Pinpoint the cell where the given text exists, returning its [x, y] midpoint coordinate. 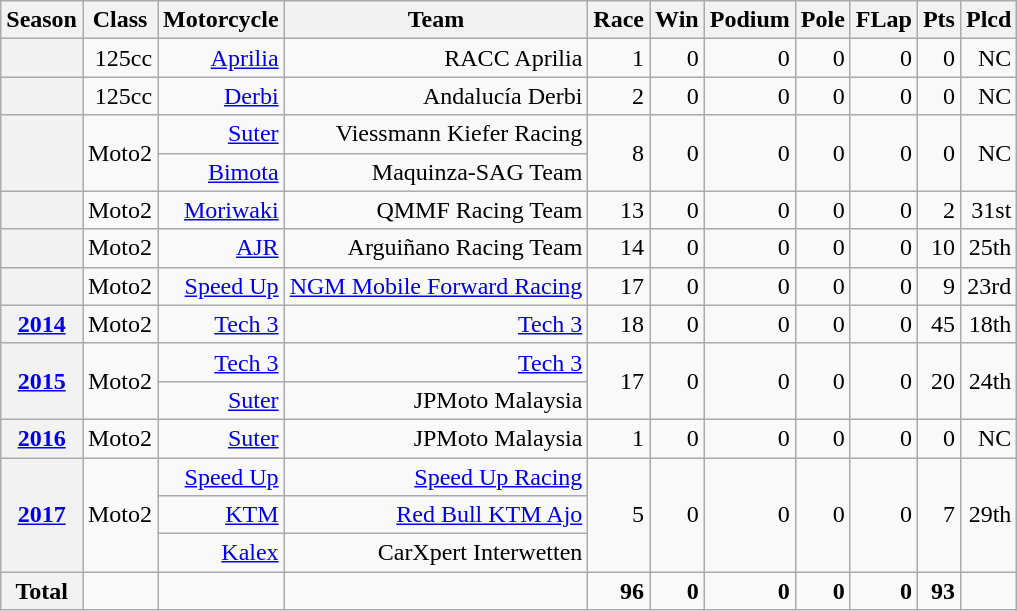
Derbi [222, 96]
RACC Aprilia [436, 58]
18th [988, 324]
AJR [222, 248]
Pts [938, 20]
9 [938, 286]
Bimota [222, 172]
Maquinza-SAG Team [436, 172]
Team [436, 20]
Kalex [222, 553]
Podium [750, 20]
23rd [988, 286]
Moriwaki [222, 210]
Pole [822, 20]
Season [42, 20]
10 [938, 248]
13 [619, 210]
5 [619, 515]
20 [938, 381]
NGM Mobile Forward Racing [436, 286]
18 [619, 324]
2017 [42, 515]
31st [988, 210]
Plcd [988, 20]
KTM [222, 515]
Motorcycle [222, 20]
Aprilia [222, 58]
QMMF Racing Team [436, 210]
24th [988, 381]
45 [938, 324]
93 [938, 591]
FLap [884, 20]
2015 [42, 381]
8 [619, 153]
Andalucía Derbi [436, 96]
25th [988, 248]
Class [120, 20]
CarXpert Interwetten [436, 553]
Red Bull KTM Ajo [436, 515]
7 [938, 515]
Race [619, 20]
2016 [42, 438]
2014 [42, 324]
96 [619, 591]
Win [678, 20]
14 [619, 248]
29th [988, 515]
Arguiñano Racing Team [436, 248]
Viessmann Kiefer Racing [436, 134]
Total [42, 591]
Speed Up Racing [436, 477]
